Capture the cell that displays the provided text and extract its [x, y] central coordinate. 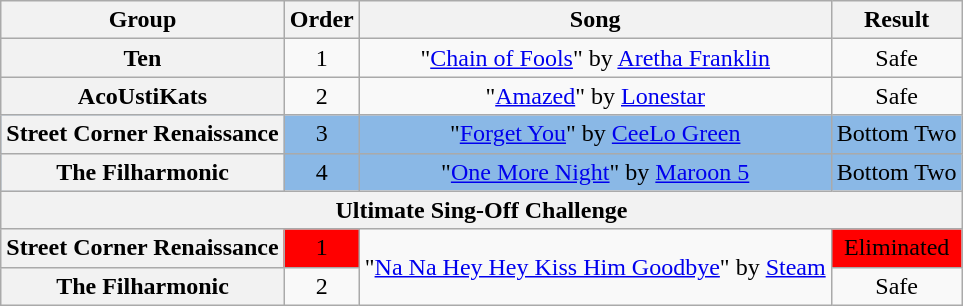
"Amazed" by Lonestar [595, 96]
Eliminated [896, 248]
4 [322, 172]
Ultimate Sing-Off Challenge [482, 210]
"One More Night" by Maroon 5 [595, 172]
Order [322, 20]
"Forget You" by CeeLo Green [595, 134]
"Na Na Hey Hey Kiss Him Goodbye" by Steam [595, 267]
Song [595, 20]
Result [896, 20]
AcoUstiKats [142, 96]
3 [322, 134]
Ten [142, 58]
Group [142, 20]
"Chain of Fools" by Aretha Franklin [595, 58]
